Pinpoint the cell where the given text exists, returning its [x, y] midpoint coordinate. 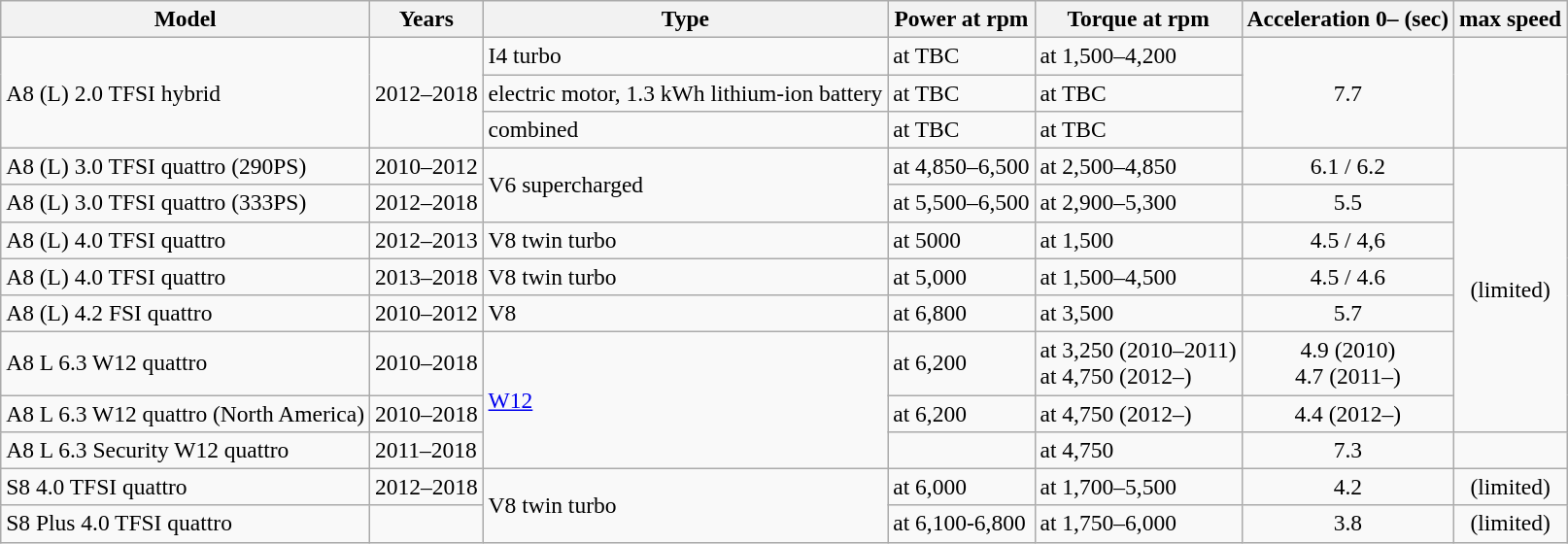
at 1,500–4,200 [1139, 55]
A8 L 6.3 Security W12 quattro [186, 450]
4.5 / 4.6 [1347, 277]
4.9 (2010)4.7 (2011–) [1347, 363]
4.4 (2012–) [1347, 413]
Type [686, 18]
at 5,000 [962, 277]
Acceleration 0– (sec) [1347, 18]
5.5 [1347, 203]
at 4,750 [1139, 450]
at 2,900–5,300 [1139, 203]
at 5,500–6,500 [962, 203]
Power at rpm [962, 18]
2011–2018 [426, 450]
5.7 [1347, 313]
S8 4.0 TFSI quattro [186, 487]
V6 supercharged [686, 185]
A8 (L) 4.2 FSI quattro [186, 313]
at 1,700–5,500 [1139, 487]
electric motor, 1.3 kWh lithium-ion battery [686, 92]
A8 L 6.3 W12 quattro (North America) [186, 413]
at 4,750 (2012–) [1139, 413]
A8 (L) 3.0 TFSI quattro (290PS) [186, 166]
at 6,800 [962, 313]
2012–2013 [426, 240]
W12 [686, 400]
at 6,100-6,800 [962, 524]
at 6,000 [962, 487]
4.2 [1347, 487]
A8 (L) 3.0 TFSI quattro (333PS) [186, 203]
at 4,850–6,500 [962, 166]
at 1,500–4,500 [1139, 277]
V8 [686, 313]
max speed [1511, 18]
I4 turbo [686, 55]
at 3,500 [1139, 313]
S8 Plus 4.0 TFSI quattro [186, 524]
at 5000 [962, 240]
3.8 [1347, 524]
7.7 [1347, 92]
Model [186, 18]
2013–2018 [426, 277]
A8 L 6.3 W12 quattro [186, 363]
at 2,500–4,850 [1139, 166]
7.3 [1347, 450]
combined [686, 129]
at 3,250 (2010–2011) at 4,750 (2012–) [1139, 363]
6.1 / 6.2 [1347, 166]
at 1,750–6,000 [1139, 524]
Torque at rpm [1139, 18]
4.5 / 4,6 [1347, 240]
A8 (L) 2.0 TFSI hybrid [186, 92]
at 1,500 [1139, 240]
Years [426, 18]
